Output the [X, Y] coordinate of the center of the cell containing the given text.  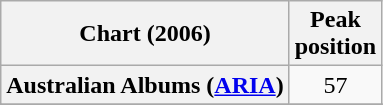
57 [335, 85]
Chart (2006) [145, 34]
Peakposition [335, 34]
Australian Albums (ARIA) [145, 85]
